Extract the (x, y) coordinate from the center of the cell holding the provided text.  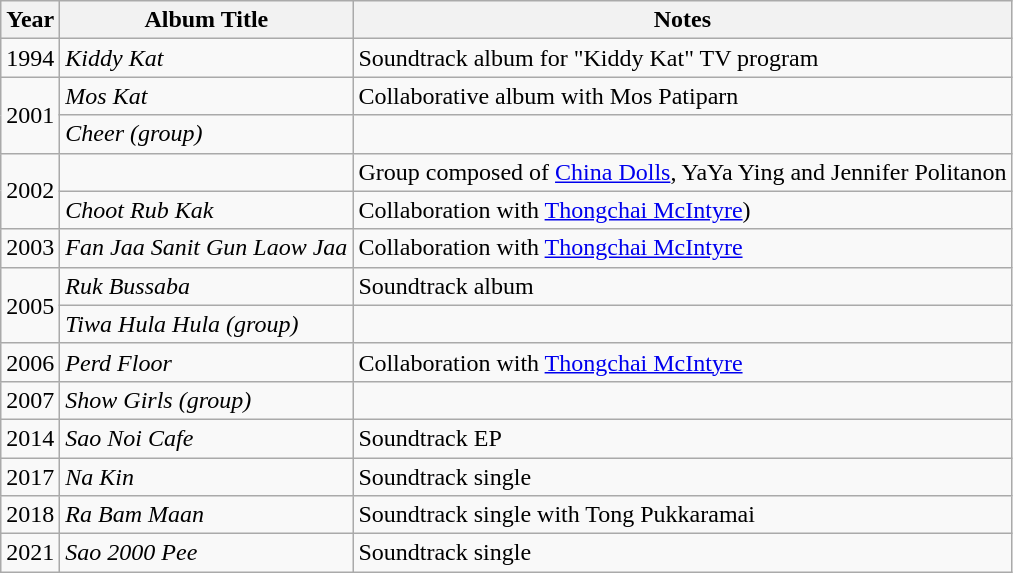
2002 (30, 191)
Collaboration with Thongchai McIntyre) (682, 210)
Album Title (206, 20)
Soundtrack album for "Kiddy Kat" TV program (682, 58)
Collaborative album with Mos Patiparn (682, 96)
2005 (30, 305)
Cheer (group) (206, 134)
Year (30, 20)
2017 (30, 477)
Tiwa Hula Hula (group) (206, 324)
Ra Bam Maan (206, 515)
2007 (30, 400)
Sao 2000 Pee (206, 553)
2006 (30, 362)
Perd Floor (206, 362)
2001 (30, 115)
Soundtrack EP (682, 438)
Show Girls (group) (206, 400)
1994 (30, 58)
Sao Noi Cafe (206, 438)
Kiddy Kat (206, 58)
2018 (30, 515)
Choot Rub Kak (206, 210)
2014 (30, 438)
2003 (30, 248)
Soundtrack album (682, 286)
Na Kin (206, 477)
Mos Kat (206, 96)
Notes (682, 20)
Fan Jaa Sanit Gun Laow Jaa (206, 248)
Soundtrack single with Tong Pukkaramai (682, 515)
2021 (30, 553)
Group composed of China Dolls, YaYa Ying and Jennifer Politanon (682, 172)
Ruk Bussaba (206, 286)
